Search for the cell housing the specified text and yield its [x, y] center coordinate. 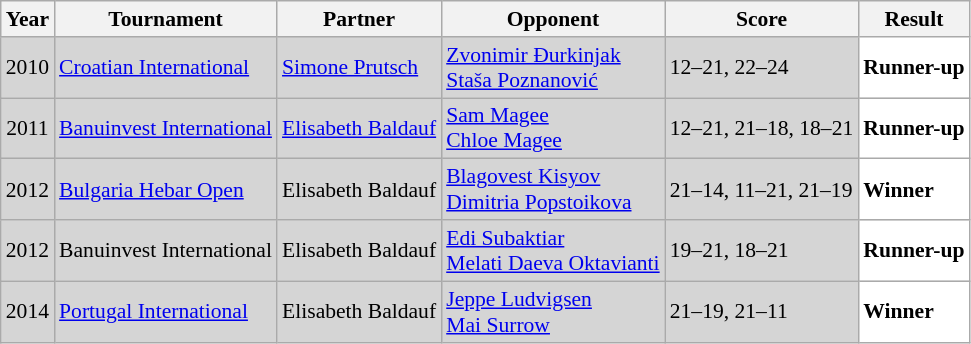
2014 [28, 312]
Sam Magee Chloe Magee [553, 128]
Year [28, 19]
Opponent [553, 19]
Edi Subaktiar Melati Daeva Oktavianti [553, 250]
Blagovest Kisyov Dimitria Popstoikova [553, 190]
Tournament [166, 19]
Result [914, 19]
2010 [28, 68]
2011 [28, 128]
Simone Prutsch [359, 68]
21–19, 21–11 [762, 312]
Score [762, 19]
19–21, 18–21 [762, 250]
Bulgaria Hebar Open [166, 190]
Zvonimir Đurkinjak Staša Poznanović [553, 68]
Croatian International [166, 68]
12–21, 22–24 [762, 68]
Portugal International [166, 312]
Partner [359, 19]
Jeppe Ludvigsen Mai Surrow [553, 312]
12–21, 21–18, 18–21 [762, 128]
21–14, 11–21, 21–19 [762, 190]
